Detect which cell encompasses the target text, then output its (X, Y) center coordinate. 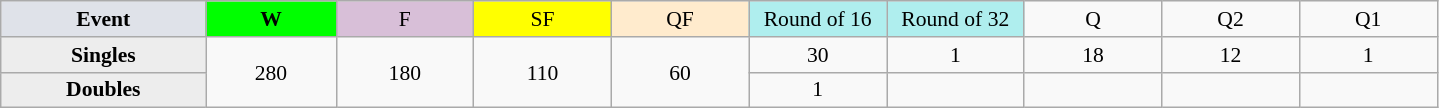
F (405, 19)
280 (271, 72)
12 (1231, 55)
Round of 16 (818, 19)
60 (680, 72)
30 (818, 55)
Q (1093, 19)
110 (543, 72)
QF (680, 19)
18 (1093, 55)
SF (543, 19)
Q2 (1231, 19)
Round of 32 (955, 19)
Q1 (1368, 19)
Event (104, 19)
180 (405, 72)
W (271, 19)
Doubles (104, 90)
Singles (104, 55)
